Provide the [X, Y] coordinate of the cell's center where the given text is located.  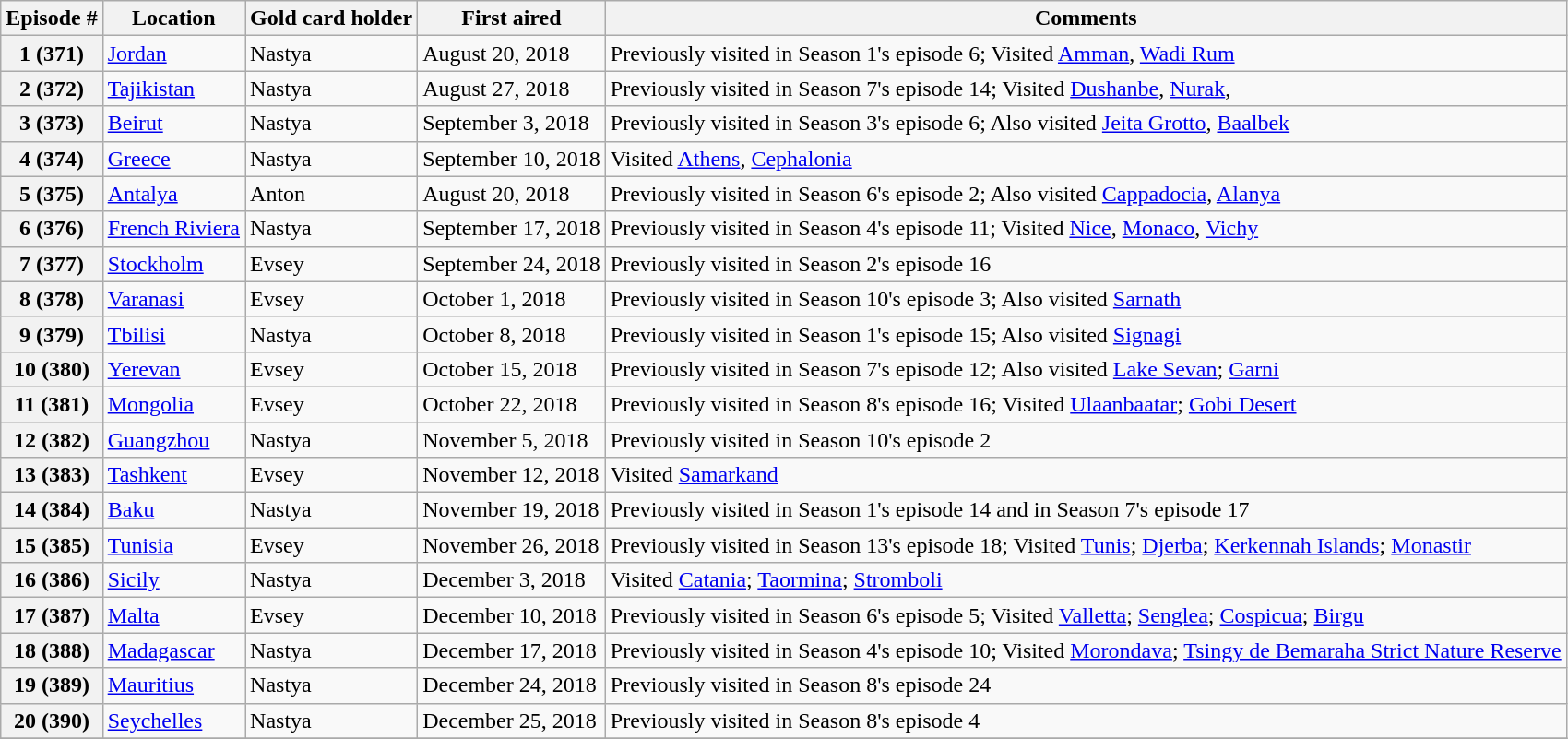
5 (375) [52, 194]
October 15, 2018 [512, 369]
Tunisia [173, 545]
Gold card holder [332, 18]
9 (379) [52, 334]
Previously visited in Season 7's episode 14; Visited Dushanbe, Nurak, [1086, 89]
Visited Athens, Cephalonia [1086, 159]
December 10, 2018 [512, 615]
Visited Samarkand [1086, 475]
Previously visited in Season 4's episode 10; Visited Morondava; Tsingy de Bemaraha Strict Nature Reserve [1086, 650]
Previously visited in Season 1's episode 14 and in Season 7's episode 17 [1086, 510]
19 (389) [52, 685]
Previously visited in Season 6's episode 2; Also visited Cappadocia, Alanya [1086, 194]
October 1, 2018 [512, 299]
September 3, 2018 [512, 124]
10 (380) [52, 369]
Malta [173, 615]
18 (388) [52, 650]
Greece [173, 159]
Guangzhou [173, 440]
November 12, 2018 [512, 475]
Stockholm [173, 264]
Previously visited in Season 8's episode 4 [1086, 721]
6 (376) [52, 229]
3 (373) [52, 124]
Previously visited in Season 4's episode 11; Visited Nice, Monaco, Vichy [1086, 229]
December 3, 2018 [512, 580]
French Riviera [173, 229]
Previously visited in Season 10's episode 2 [1086, 440]
Previously visited in Season 2's episode 16 [1086, 264]
December 24, 2018 [512, 685]
Mongolia [173, 404]
Tashkent [173, 475]
Previously visited in Season 1's episode 6; Visited Amman, Wadi Rum [1086, 54]
12 (382) [52, 440]
Visited Catania; Taormina; Stromboli [1086, 580]
Previously visited in Season 3's episode 6; Also visited Jeita Grotto, Baalbek [1086, 124]
17 (387) [52, 615]
1 (371) [52, 54]
September 17, 2018 [512, 229]
15 (385) [52, 545]
Baku [173, 510]
7 (377) [52, 264]
First aired [512, 18]
Previously visited in Season 8's episode 16; Visited Ulaanbaatar; Gobi Desert [1086, 404]
November 19, 2018 [512, 510]
4 (374) [52, 159]
Yerevan [173, 369]
16 (386) [52, 580]
11 (381) [52, 404]
Previously visited in Season 13's episode 18; Visited Tunis; Djerba; Kerkennah Islands; Monastir [1086, 545]
Jordan [173, 54]
November 5, 2018 [512, 440]
20 (390) [52, 721]
Previously visited in Season 7's episode 12; Also visited Lake Sevan; Garni [1086, 369]
Tbilisi [173, 334]
September 24, 2018 [512, 264]
Beirut [173, 124]
8 (378) [52, 299]
Previously visited in Season 1's episode 15; Also visited Signagi [1086, 334]
Episode # [52, 18]
September 10, 2018 [512, 159]
December 25, 2018 [512, 721]
2 (372) [52, 89]
Location [173, 18]
Previously visited in Season 6's episode 5; Visited Valletta; Senglea; Cospicua; Birgu [1086, 615]
Comments [1086, 18]
October 8, 2018 [512, 334]
Madagascar [173, 650]
Previously visited in Season 8's episode 24 [1086, 685]
13 (383) [52, 475]
December 17, 2018 [512, 650]
Mauritius [173, 685]
August 27, 2018 [512, 89]
Varanasi [173, 299]
Tajikistan [173, 89]
Previously visited in Season 10's episode 3; Also visited Sarnath [1086, 299]
Antalya [173, 194]
November 26, 2018 [512, 545]
Sicily [173, 580]
Anton [332, 194]
October 22, 2018 [512, 404]
Seychelles [173, 721]
14 (384) [52, 510]
